Pinpoint the cell where the given text exists, returning its [x, y] midpoint coordinate. 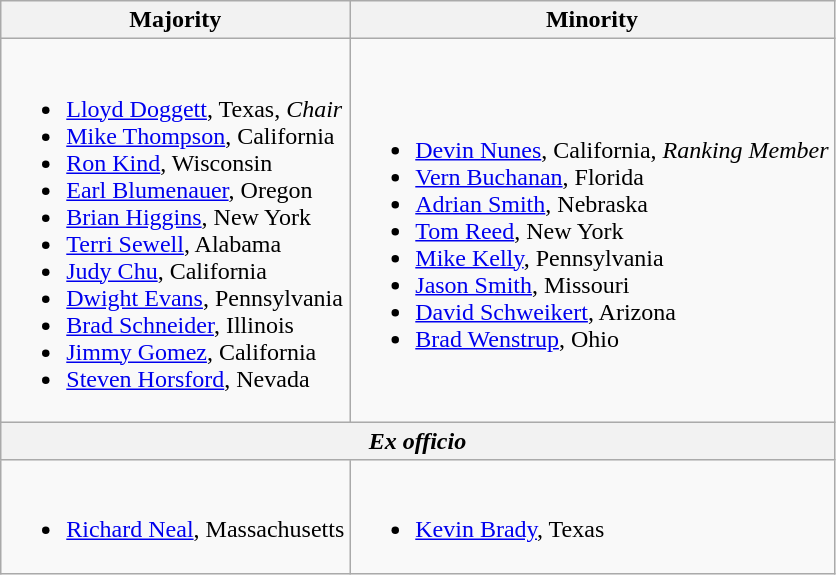
Richard Neal, Massachusetts [176, 516]
Majority [176, 20]
Kevin Brady, Texas [592, 516]
Ex officio [418, 441]
Minority [592, 20]
